Return the (x, y) coordinate for the center point of the cell that contains the specified text.  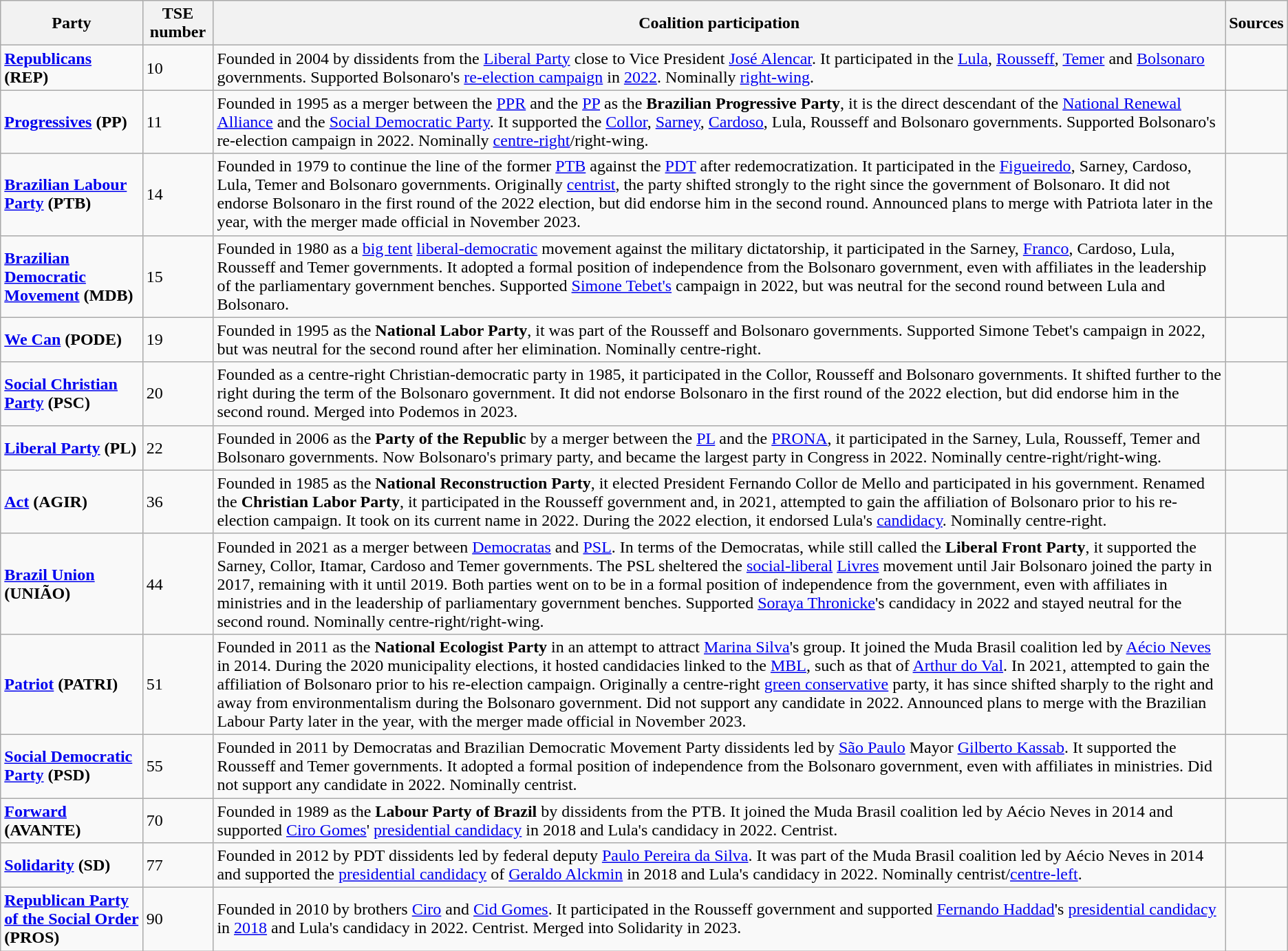
20 (178, 394)
Liberal Party (PL) (72, 447)
Republicans (REP) (72, 67)
15 (178, 277)
Brazil Union (UNIÃO) (72, 584)
14 (178, 194)
Progressives (PP) (72, 122)
Solidarity (SD) (72, 866)
11 (178, 122)
70 (178, 820)
44 (178, 584)
55 (178, 766)
Brazilian Labour Party (PTB) (72, 194)
22 (178, 447)
90 (178, 919)
Party (72, 23)
Social Democratic Party (PSD) (72, 766)
Coalition participation (720, 23)
36 (178, 502)
Social Christian Party (PSC) (72, 394)
77 (178, 866)
51 (178, 684)
Act (AGIR) (72, 502)
TSE number (178, 23)
Republican Party of the Social Order (PROS) (72, 919)
We Can (PODE) (72, 340)
Sources (1256, 23)
10 (178, 67)
Brazilian Democratic Movement (MDB) (72, 277)
Patriot (PATRI) (72, 684)
19 (178, 340)
Forward (AVANTE) (72, 820)
